Determine the [x, y] coordinate at the center of the cell enclosing the given text.  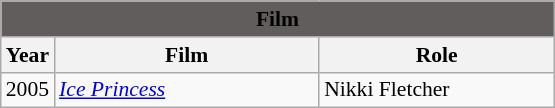
Role [436, 55]
2005 [28, 90]
Year [28, 55]
Ice Princess [186, 90]
Nikki Fletcher [436, 90]
